Extract the [x, y] coordinate from the center of the cell holding the provided text.  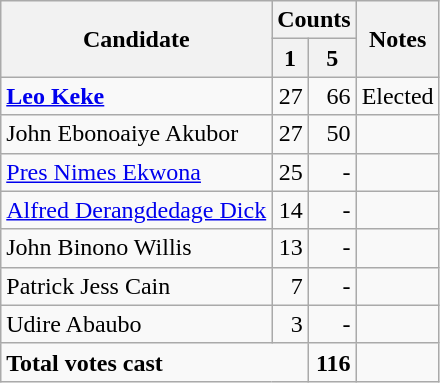
Elected [398, 96]
John Ebonoaiye Akubor [136, 134]
Total votes cast [155, 362]
14 [290, 210]
7 [290, 286]
25 [290, 172]
John Binono Willis [136, 248]
Leo Keke [136, 96]
Udire Abaubo [136, 324]
13 [290, 248]
Pres Nimes Ekwona [136, 172]
Counts [314, 20]
116 [332, 362]
5 [332, 58]
1 [290, 58]
Notes [398, 39]
Alfred Derangdedage Dick [136, 210]
50 [332, 134]
3 [290, 324]
Patrick Jess Cain [136, 286]
Candidate [136, 39]
66 [332, 96]
